Capture the cell that displays the provided text and extract its [x, y] central coordinate. 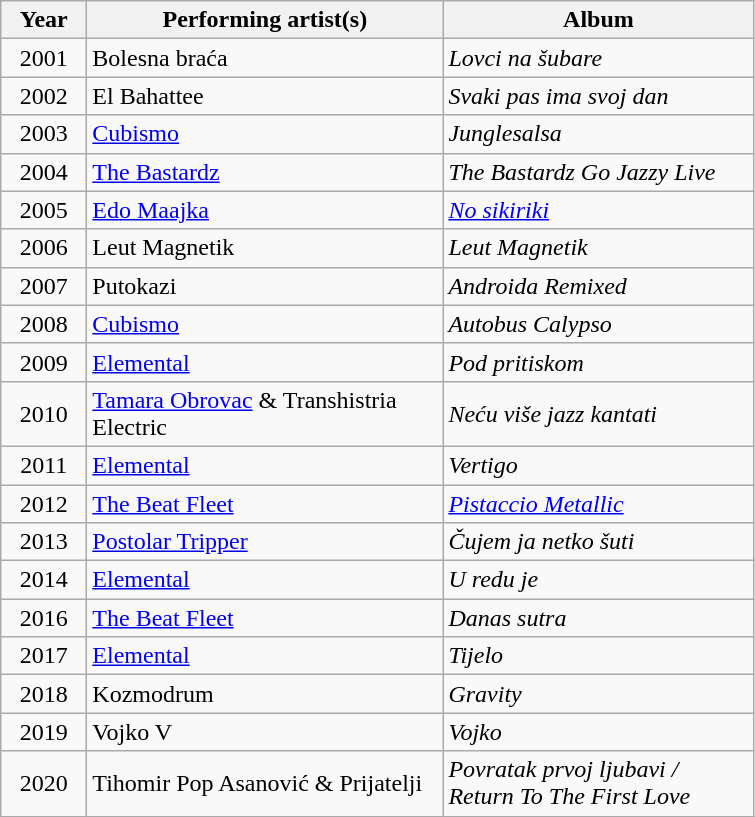
2020 [44, 784]
Pod pritiskom [598, 362]
Edo Maajka [265, 210]
Lovci na šubare [598, 58]
Postolar Tripper [265, 542]
2014 [44, 580]
Tamara Obrovac & Transhistria Electric [265, 414]
Bolesna braća [265, 58]
2013 [44, 542]
2012 [44, 503]
Tihomir Pop Asanović & Prijatelji [265, 784]
2009 [44, 362]
Year [44, 20]
Kozmodrum [265, 694]
Junglesalsa [598, 134]
U redu je [598, 580]
The Bastardz [265, 172]
Performing artist(s) [265, 20]
2016 [44, 618]
2019 [44, 732]
2005 [44, 210]
Vojko V [265, 732]
2007 [44, 286]
2003 [44, 134]
2018 [44, 694]
Neću više jazz kantati [598, 414]
Putokazi [265, 286]
2006 [44, 248]
Album [598, 20]
Vertigo [598, 465]
Pistaccio Metallic [598, 503]
Svaki pas ima svoj dan [598, 96]
Danas sutra [598, 618]
2002 [44, 96]
El Bahattee [265, 96]
Čujem ja netko šuti [598, 542]
Povratak prvoj ljubavi / Return To The First Love [598, 784]
Autobus Calypso [598, 324]
2017 [44, 656]
2001 [44, 58]
2011 [44, 465]
Gravity [598, 694]
The Bastardz Go Jazzy Live [598, 172]
No sikiriki [598, 210]
Tijelo [598, 656]
2008 [44, 324]
Androida Remixed [598, 286]
Vojko [598, 732]
2004 [44, 172]
2010 [44, 414]
